Return [X, Y] of the center of cell containing provided text 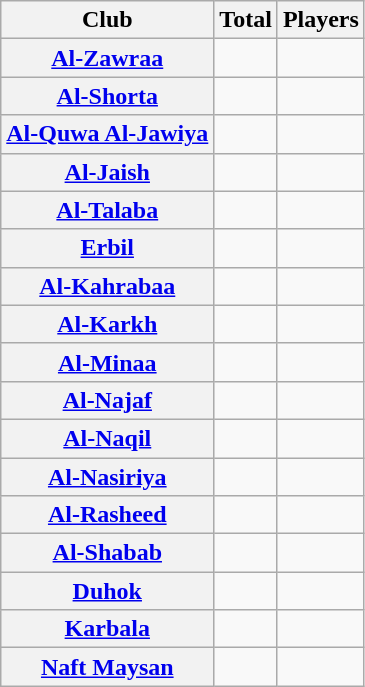
Al-Kahrabaa [108, 286]
Naft Maysan [108, 667]
Total [246, 20]
Al-Zawraa [108, 58]
Al-Rasheed [108, 515]
Al-Minaa [108, 362]
Club [108, 20]
Al-Nasiriya [108, 477]
Al-Najaf [108, 400]
Al-Quwa Al-Jawiya [108, 134]
Erbil [108, 248]
Al-Shabab [108, 553]
Al-Jaish [108, 172]
Duhok [108, 591]
Al-Talaba [108, 210]
Players [320, 20]
Al-Shorta [108, 96]
Al-Naqil [108, 438]
Al-Karkh [108, 324]
Karbala [108, 629]
